Identify which cell holds the provided text, then report its [X, Y] central coordinate. 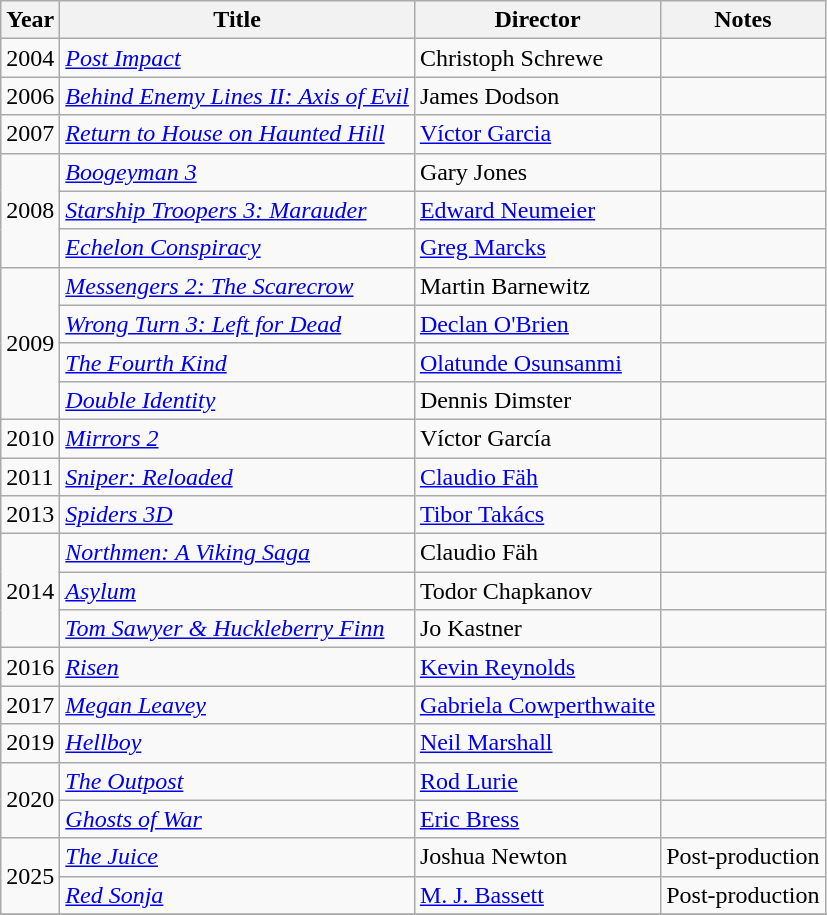
2013 [30, 515]
Neil Marshall [537, 743]
2011 [30, 477]
2016 [30, 667]
Christoph Schrewe [537, 58]
2014 [30, 591]
James Dodson [537, 96]
Wrong Turn 3: Left for Dead [238, 324]
Hellboy [238, 743]
Olatunde Osunsanmi [537, 362]
Tibor Takács [537, 515]
Messengers 2: The Scarecrow [238, 286]
Notes [743, 20]
Dennis Dimster [537, 400]
2009 [30, 343]
Gary Jones [537, 172]
Title [238, 20]
2008 [30, 210]
2004 [30, 58]
Post Impact [238, 58]
Risen [238, 667]
Return to House on Haunted Hill [238, 134]
2020 [30, 800]
Gabriela Cowperthwaite [537, 705]
The Juice [238, 857]
Edward Neumeier [537, 210]
Kevin Reynolds [537, 667]
The Outpost [238, 781]
Greg Marcks [537, 248]
Rod Lurie [537, 781]
Declan O'Brien [537, 324]
Year [30, 20]
Double Identity [238, 400]
2007 [30, 134]
Ghosts of War [238, 819]
Starship Troopers 3: Marauder [238, 210]
Echelon Conspiracy [238, 248]
Sniper: Reloaded [238, 477]
Eric Bress [537, 819]
Víctor Garcia [537, 134]
Boogeyman 3 [238, 172]
M. J. Bassett [537, 895]
Martin Barnewitz [537, 286]
2019 [30, 743]
Northmen: A Viking Saga [238, 553]
Joshua Newton [537, 857]
Director [537, 20]
The Fourth Kind [238, 362]
Mirrors 2 [238, 438]
Asylum [238, 591]
2025 [30, 876]
Megan Leavey [238, 705]
2017 [30, 705]
Tom Sawyer & Huckleberry Finn [238, 629]
Red Sonja [238, 895]
2006 [30, 96]
Spiders 3D [238, 515]
Behind Enemy Lines II: Axis of Evil [238, 96]
Víctor García [537, 438]
Todor Chapkanov [537, 591]
Jo Kastner [537, 629]
2010 [30, 438]
